Return the (X, Y) coordinate for the center point of the cell that contains the specified text.  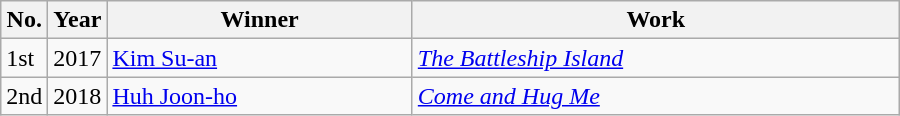
Work (656, 20)
2018 (78, 96)
1st (24, 58)
The Battleship Island (656, 58)
2nd (24, 96)
Winner (260, 20)
Kim Su-an (260, 58)
Year (78, 20)
Come and Hug Me (656, 96)
No. (24, 20)
Huh Joon-ho (260, 96)
2017 (78, 58)
